Provide the (x, y) coordinate of the cell's center where the given text is located.  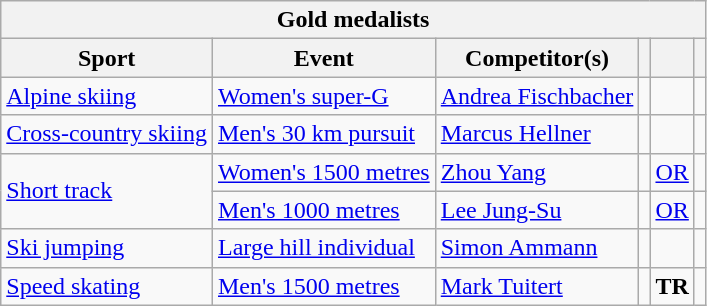
Ski jumping (107, 248)
Event (324, 58)
Short track (107, 191)
Men's 30 km pursuit (324, 134)
Zhou Yang (537, 172)
Mark Tuitert (537, 286)
Cross-country skiing (107, 134)
Marcus Hellner (537, 134)
TR (672, 286)
Competitor(s) (537, 58)
Women's super-G (324, 96)
Women's 1500 metres (324, 172)
Speed skating (107, 286)
Simon Ammann (537, 248)
Men's 1500 metres (324, 286)
Andrea Fischbacher (537, 96)
Alpine skiing (107, 96)
Lee Jung-Su (537, 210)
Gold medalists (354, 20)
Men's 1000 metres (324, 210)
Sport (107, 58)
Large hill individual (324, 248)
